Output the (x, y) coordinate of the center of the cell containing the given text.  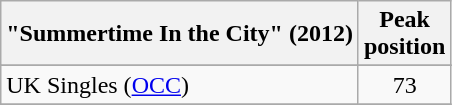
"Summertime In the City" (2012) (180, 34)
73 (404, 85)
UK Singles (OCC) (180, 85)
Peakposition (404, 34)
